Output the [X, Y] coordinate of the center of the cell containing the given text.  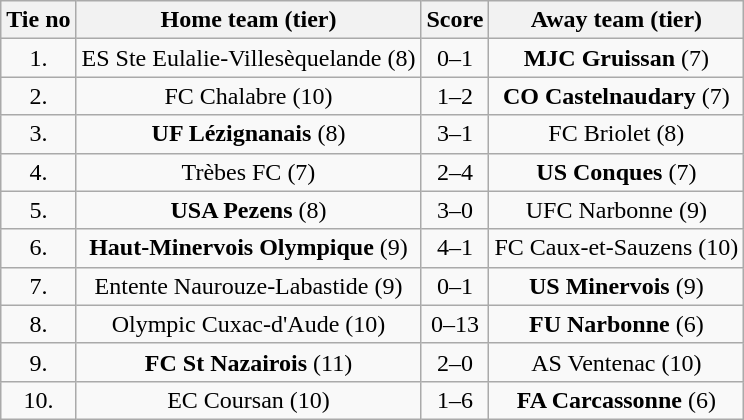
UF Lézignanais (8) [248, 134]
6. [38, 248]
UFC Narbonne (9) [616, 210]
FU Narbonne (6) [616, 324]
2. [38, 96]
FC Chalabre (10) [248, 96]
2–4 [455, 172]
Score [455, 20]
1–2 [455, 96]
CO Castelnaudary (7) [616, 96]
USA Pezens (8) [248, 210]
Haut-Minervois Olympique (9) [248, 248]
Olympic Cuxac-d'Aude (10) [248, 324]
2–0 [455, 362]
AS Ventenac (10) [616, 362]
3–1 [455, 134]
10. [38, 400]
US Conques (7) [616, 172]
Entente Naurouze-Labastide (9) [248, 286]
FC Caux-et-Sauzens (10) [616, 248]
1–6 [455, 400]
5. [38, 210]
EC Coursan (10) [248, 400]
3. [38, 134]
Tie no [38, 20]
FA Carcassonne (6) [616, 400]
7. [38, 286]
Away team (tier) [616, 20]
FC St Nazairois (11) [248, 362]
1. [38, 58]
US Minervois (9) [616, 286]
Trèbes FC (7) [248, 172]
Home team (tier) [248, 20]
MJC Gruissan (7) [616, 58]
4. [38, 172]
FC Briolet (8) [616, 134]
ES Ste Eulalie-Villesèquelande (8) [248, 58]
3–0 [455, 210]
9. [38, 362]
0–13 [455, 324]
8. [38, 324]
4–1 [455, 248]
